Scan for the cell matching the given text and deliver its [X, Y] coordinate at center. 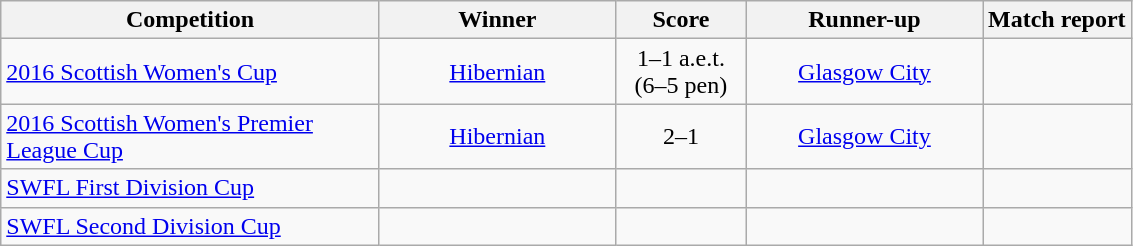
2016 Scottish Women's Cup [190, 72]
Score [680, 20]
SWFL First Division Cup [190, 188]
Winner [497, 20]
Match report [1056, 20]
SWFL Second Division Cup [190, 226]
2–1 [680, 136]
Runner-up [864, 20]
2016 Scottish Women's Premier League Cup [190, 136]
Competition [190, 20]
1–1 a.e.t. (6–5 pen) [680, 72]
